Provide the [x, y] coordinate of the cell's center where the given text is located.  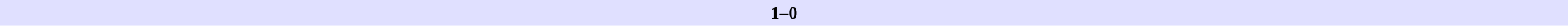
1–0 [784, 13]
